Scan for the cell matching the given text and deliver its [X, Y] coordinate at center. 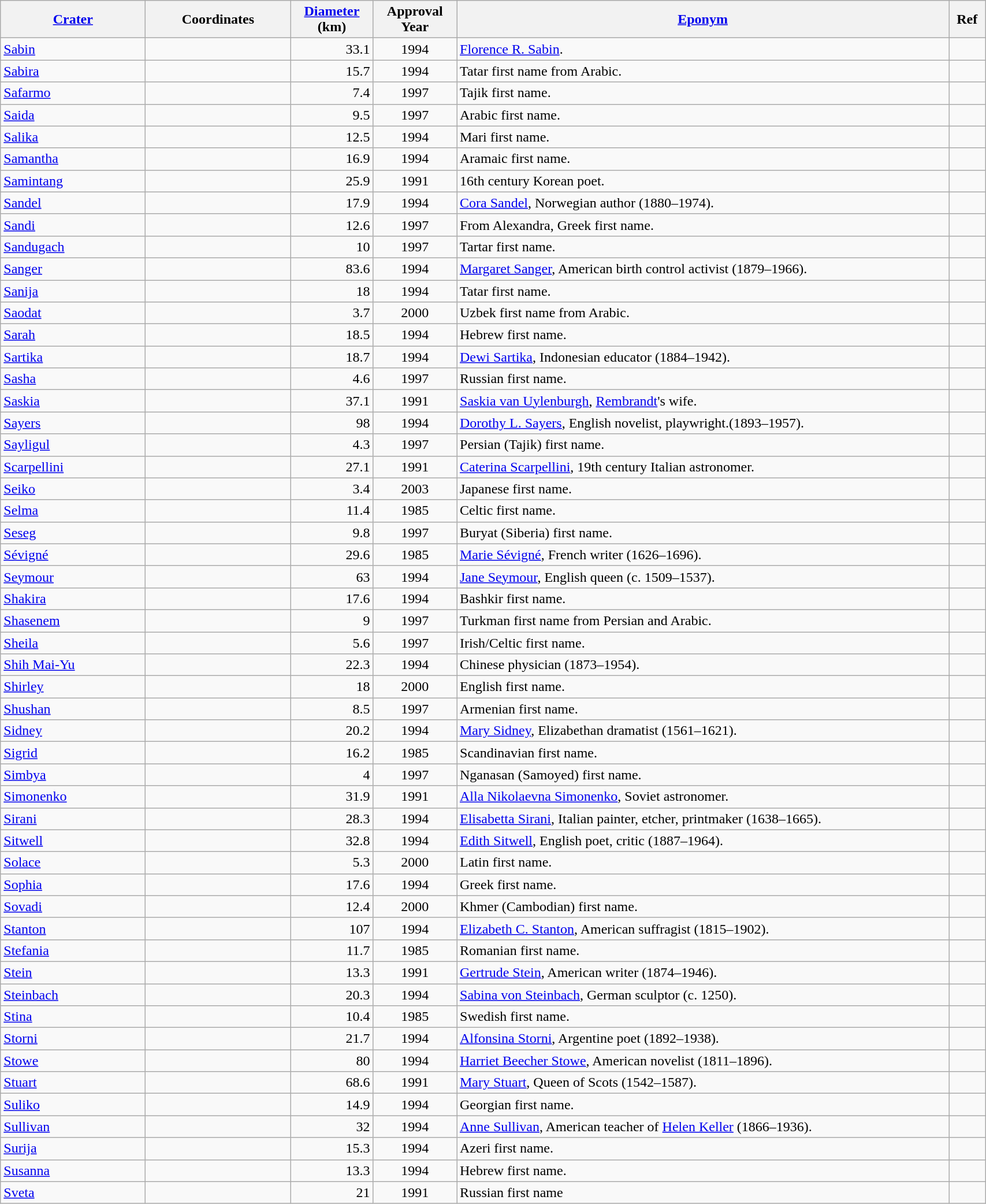
Samantha [73, 159]
Alla Nikolaevna Simonenko, Soviet astronomer. [702, 797]
Dewi Sartika, Indonesian educator (1884–1942). [702, 357]
Sveta [73, 1192]
Shakira [73, 599]
31.9 [332, 797]
Simonenko [73, 797]
Sartika [73, 357]
Eponym [702, 20]
Saodat [73, 313]
Seseg [73, 533]
9.5 [332, 115]
Harriet Beecher Stowe, American novelist (1811–1896). [702, 1061]
Saida [73, 115]
Persian (Tajik) first name. [702, 445]
Shasenem [73, 620]
Romanian first name. [702, 950]
83.6 [332, 269]
Gertrude Stein, American writer (1874–1946). [702, 972]
Sandel [73, 203]
Edith Sitwell, English poet, critic (1887–1964). [702, 841]
Saskia van Uylenburgh, Rembrandt's wife. [702, 401]
3.7 [332, 313]
Bashkir first name. [702, 599]
Safarmo [73, 93]
Shirley [73, 687]
Aramaic first name. [702, 159]
Shushan [73, 709]
Coordinates [218, 20]
Sabira [73, 71]
10.4 [332, 1017]
Crater [73, 20]
20.2 [332, 731]
25.9 [332, 181]
5.3 [332, 863]
16th century Korean poet. [702, 181]
Alfonsina Storni, Argentine poet (1892–1938). [702, 1039]
Sheila [73, 643]
Mary Stuart, Queen of Scots (1542–1587). [702, 1083]
80 [332, 1061]
Saskia [73, 401]
Arabic first name. [702, 115]
Caterina Scarpellini, 19th century Italian astronomer. [702, 467]
Cora Sandel, Norwegian author (1880–1974). [702, 203]
11.7 [332, 950]
Russian first name [702, 1192]
Sabina von Steinbach, German sculptor (c. 1250). [702, 994]
15.3 [332, 1149]
Salika [73, 137]
Sévigné [73, 555]
Seiko [73, 489]
5.6 [332, 643]
Chinese physician (1873–1954). [702, 665]
Tatar first name. [702, 291]
Azeri first name. [702, 1149]
4 [332, 775]
18.5 [332, 335]
Latin first name. [702, 863]
From Alexandra, Greek first name. [702, 225]
Sayers [73, 423]
4.6 [332, 379]
Khmer (Cambodian) first name. [702, 906]
Steinbach [73, 994]
68.6 [332, 1083]
Sayligul [73, 445]
27.1 [332, 467]
Dorothy L. Sayers, English novelist, playwright.(1893–1957). [702, 423]
Armenian first name. [702, 709]
Marie Sévigné, French writer (1626–1696). [702, 555]
Stuart [73, 1083]
Scarpellini [73, 467]
Shih Mai-Yu [73, 665]
28.3 [332, 819]
12.5 [332, 137]
Anne Sullivan, American teacher of Helen Keller (1866–1936). [702, 1127]
Diameter(km) [332, 20]
14.9 [332, 1105]
Russian first name. [702, 379]
Sigrid [73, 753]
Margaret Sanger, American birth control activist (1879–1966). [702, 269]
Sirani [73, 819]
18.7 [332, 357]
Stowe [73, 1061]
Stein [73, 972]
9 [332, 620]
2003 [415, 489]
Sidney [73, 731]
3.4 [332, 489]
Sitwell [73, 841]
English first name. [702, 687]
Seymour [73, 577]
32.8 [332, 841]
Elizabeth C. Stanton, American suffragist (1815–1902). [702, 928]
Sophia [73, 885]
22.3 [332, 665]
Sanija [73, 291]
Sullivan [73, 1127]
29.6 [332, 555]
4.3 [332, 445]
Sasha [73, 379]
Sovadi [73, 906]
Stefania [73, 950]
16.9 [332, 159]
Mari first name. [702, 137]
Sandi [73, 225]
Scandinavian first name. [702, 753]
8.5 [332, 709]
Greek first name. [702, 885]
ApprovalYear [415, 20]
12.6 [332, 225]
Sabin [73, 49]
Ref [967, 20]
Jane Seymour, English queen (c. 1509–1537). [702, 577]
32 [332, 1127]
Simbya [73, 775]
Irish/Celtic first name. [702, 643]
Nganasan (Samoyed) first name. [702, 775]
63 [332, 577]
10 [332, 247]
Celtic first name. [702, 511]
Selma [73, 511]
Florence R. Sabin. [702, 49]
Surija [73, 1149]
12.4 [332, 906]
Sarah [73, 335]
Mary Sidney, Elizabethan dramatist (1561–1621). [702, 731]
107 [332, 928]
Turkman first name from Persian and Arabic. [702, 620]
17.9 [332, 203]
Stina [73, 1017]
Swedish first name. [702, 1017]
7.4 [332, 93]
33.1 [332, 49]
Georgian first name. [702, 1105]
37.1 [332, 401]
Susanna [73, 1170]
98 [332, 423]
21 [332, 1192]
Storni [73, 1039]
21.7 [332, 1039]
16.2 [332, 753]
Stanton [73, 928]
Samintang [73, 181]
15.7 [332, 71]
9.8 [332, 533]
Buryat (Siberia) first name. [702, 533]
Suliko [73, 1105]
Sandugach [73, 247]
Sanger [73, 269]
Tatar first name from Arabic. [702, 71]
Japanese first name. [702, 489]
Uzbek first name from Arabic. [702, 313]
Elisabetta Sirani, Italian painter, etcher, printmaker (1638–1665). [702, 819]
20.3 [332, 994]
Tartar first name. [702, 247]
11.4 [332, 511]
Tajik first name. [702, 93]
Solace [73, 863]
